Output the [X, Y] coordinate of the center of the cell containing the given text.  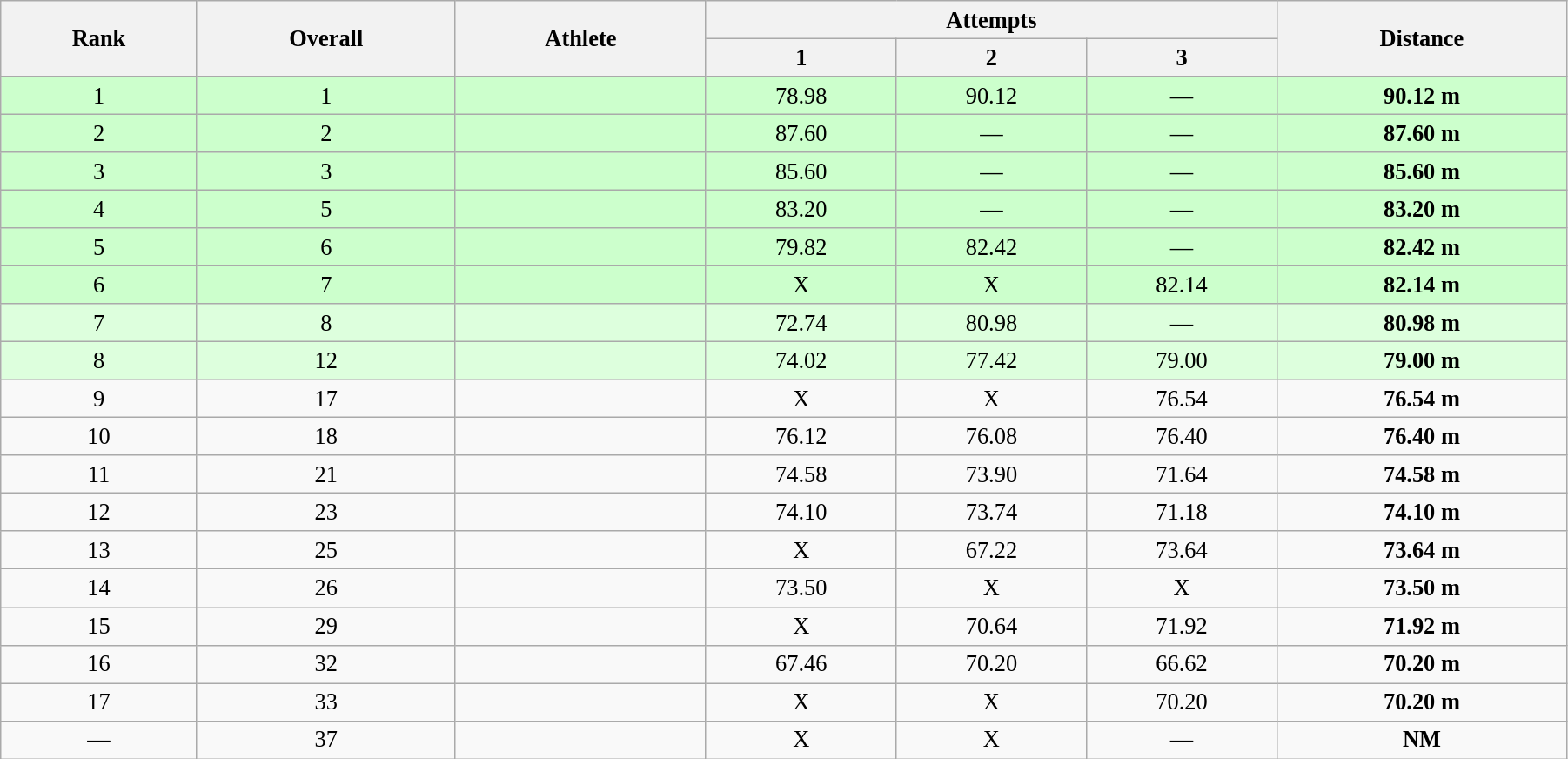
25 [325, 550]
73.50 m [1422, 588]
NM [1422, 740]
76.40 [1182, 436]
82.42 m [1422, 247]
76.54 m [1422, 399]
66.62 [1182, 664]
85.60 m [1422, 171]
74.10 m [1422, 512]
23 [325, 512]
74.02 [801, 360]
79.00 m [1422, 360]
33 [325, 702]
73.64 m [1422, 550]
83.20 m [1422, 209]
76.40 m [1422, 436]
85.60 [801, 171]
77.42 [992, 360]
73.90 [992, 474]
14 [99, 588]
Rank [99, 38]
74.58 m [1422, 474]
80.98 [992, 323]
90.12 [992, 95]
74.58 [801, 474]
71.18 [1182, 512]
72.74 [801, 323]
73.64 [1182, 550]
26 [325, 588]
16 [99, 664]
Overall [325, 38]
74.10 [801, 512]
4 [99, 209]
76.54 [1182, 399]
32 [325, 664]
82.14 m [1422, 285]
10 [99, 436]
76.12 [801, 436]
9 [99, 399]
Distance [1422, 38]
76.08 [992, 436]
70.64 [992, 626]
80.98 m [1422, 323]
71.64 [1182, 474]
71.92 [1182, 626]
82.42 [992, 247]
37 [325, 740]
Athlete [580, 38]
87.60 m [1422, 133]
71.92 m [1422, 626]
82.14 [1182, 285]
18 [325, 436]
83.20 [801, 209]
Attempts [991, 19]
79.82 [801, 247]
73.74 [992, 512]
73.50 [801, 588]
79.00 [1182, 360]
15 [99, 626]
29 [325, 626]
67.46 [801, 664]
67.22 [992, 550]
13 [99, 550]
11 [99, 474]
21 [325, 474]
90.12 m [1422, 95]
78.98 [801, 95]
87.60 [801, 133]
